Extract the (X, Y) coordinate from the center of the cell holding the provided text.  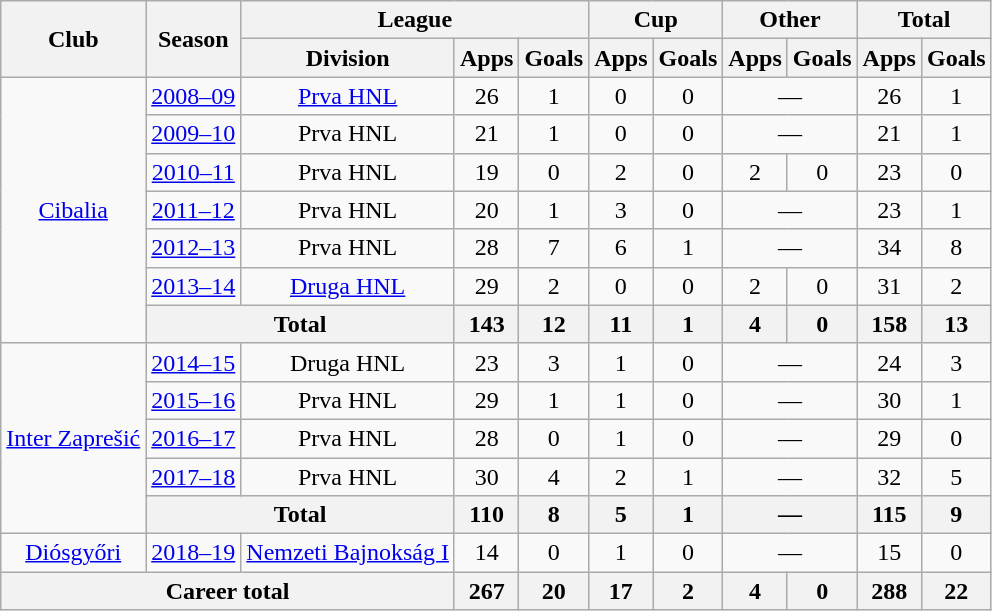
13 (956, 324)
2009–10 (194, 134)
Inter Zaprešić (74, 438)
6 (621, 248)
2012–13 (194, 248)
2011–12 (194, 210)
2010–11 (194, 172)
32 (889, 477)
Career total (228, 591)
2018–19 (194, 553)
31 (889, 286)
12 (554, 324)
Other (790, 20)
17 (621, 591)
2008–09 (194, 96)
2016–17 (194, 438)
19 (486, 172)
2015–16 (194, 400)
288 (889, 591)
Cup (656, 20)
Cibalia (74, 210)
7 (554, 248)
9 (956, 515)
267 (486, 591)
2014–15 (194, 362)
22 (956, 591)
158 (889, 324)
143 (486, 324)
Nemzeti Bajnokság I (348, 553)
15 (889, 553)
Club (74, 39)
2017–18 (194, 477)
110 (486, 515)
24 (889, 362)
11 (621, 324)
League (415, 20)
14 (486, 553)
115 (889, 515)
Division (348, 58)
34 (889, 248)
Diósgyőri (74, 553)
Season (194, 39)
2013–14 (194, 286)
